From the cell containing the given text, extract its center point as [X, Y] coordinate. 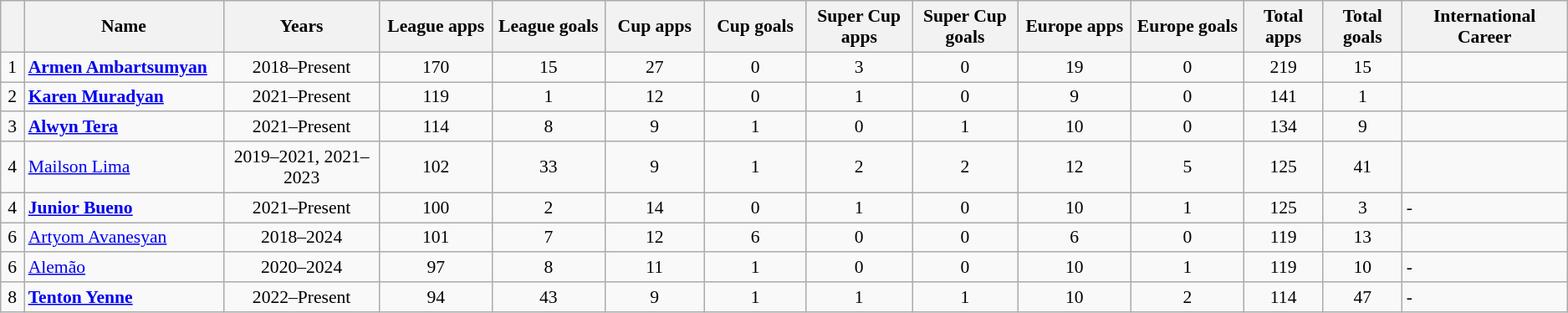
2018–2024 [301, 238]
100 [437, 208]
5 [1187, 167]
11 [654, 268]
Total apps [1283, 27]
Europe apps [1074, 27]
League apps [437, 27]
102 [437, 167]
Total goals [1363, 27]
Years [301, 27]
Super Cup apps [860, 27]
2018–Present [301, 67]
Name [124, 27]
41 [1363, 167]
141 [1283, 97]
Alwyn Tera [124, 127]
219 [1283, 67]
Europe goals [1187, 27]
7 [549, 238]
Armen Ambartsumyan [124, 67]
27 [654, 67]
14 [654, 208]
Mailson Lima [124, 167]
Tenton Yenne [124, 297]
League goals [549, 27]
2022–Present [301, 297]
97 [437, 268]
2020–2024 [301, 268]
43 [549, 297]
47 [1363, 297]
170 [437, 67]
33 [549, 167]
134 [1283, 127]
19 [1074, 67]
Karen Muradyan [124, 97]
94 [437, 297]
Cup goals [755, 27]
101 [437, 238]
International Career [1485, 27]
Junior Bueno [124, 208]
Alemão [124, 268]
13 [1363, 238]
Super Cup goals [965, 27]
Artyom Avanesyan [124, 238]
Cup apps [654, 27]
2019–2021, 2021–2023 [301, 167]
